From the cell containing the given text, extract its center point as [X, Y] coordinate. 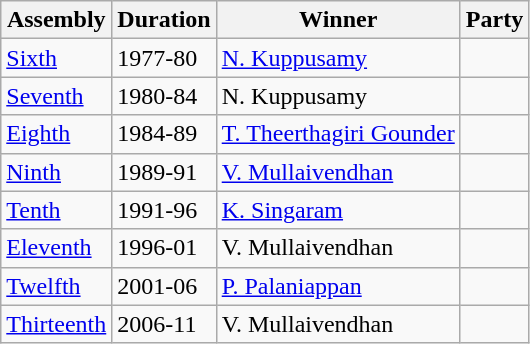
Eighth [56, 134]
1980-84 [164, 96]
Seventh [56, 96]
Thirteenth [56, 324]
1989-91 [164, 172]
Ninth [56, 172]
Eleventh [56, 248]
T. Theerthagiri Gounder [338, 134]
1991-96 [164, 210]
1977-80 [164, 58]
Tenth [56, 210]
Party [494, 20]
Duration [164, 20]
Twelfth [56, 286]
K. Singaram [338, 210]
Sixth [56, 58]
1996-01 [164, 248]
P. Palaniappan [338, 286]
Assembly [56, 20]
2001-06 [164, 286]
2006-11 [164, 324]
1984-89 [164, 134]
Winner [338, 20]
